Detect which cell encompasses the target text, then output its [x, y] center coordinate. 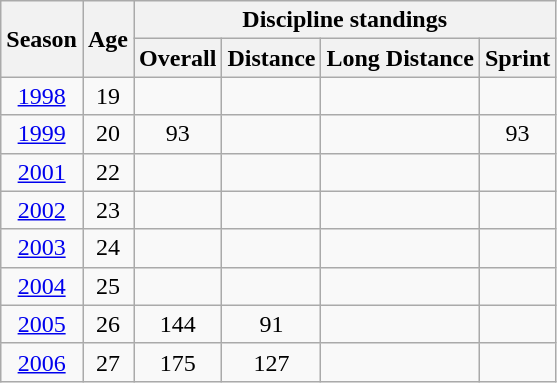
1999 [42, 134]
2006 [42, 362]
26 [108, 324]
2004 [42, 286]
2001 [42, 172]
22 [108, 172]
144 [178, 324]
1998 [42, 96]
27 [108, 362]
20 [108, 134]
2002 [42, 210]
Season [42, 39]
91 [272, 324]
23 [108, 210]
Discipline standings [345, 20]
Distance [272, 58]
24 [108, 248]
127 [272, 362]
25 [108, 286]
2003 [42, 248]
Sprint [517, 58]
2005 [42, 324]
Long Distance [400, 58]
Overall [178, 58]
175 [178, 362]
Age [108, 39]
19 [108, 96]
